Extract the (x, y) coordinate from the center of the cell holding the provided text.  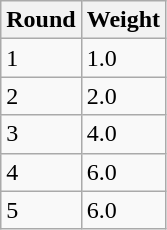
2 (41, 96)
3 (41, 134)
1.0 (123, 58)
4 (41, 172)
Round (41, 20)
2.0 (123, 96)
4.0 (123, 134)
Weight (123, 20)
5 (41, 210)
1 (41, 58)
